Scan for the cell matching the given text and deliver its (x, y) coordinate at center. 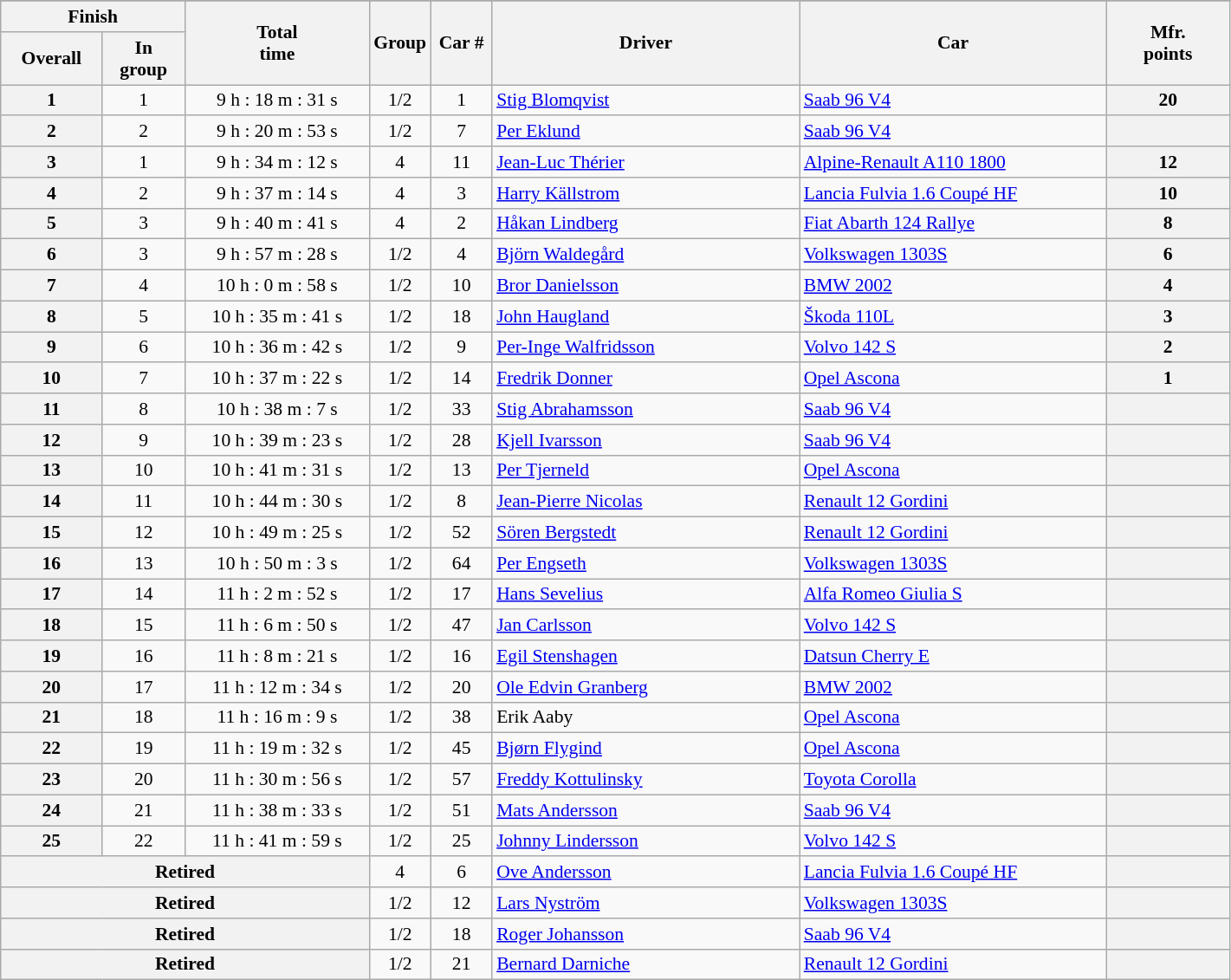
33 (461, 409)
Ole Edvin Granberg (646, 687)
11 h : 6 m : 50 s (277, 626)
Håkan Lindberg (646, 224)
45 (461, 749)
Ingroup (144, 59)
23 (52, 780)
11 h : 30 m : 56 s (277, 780)
38 (461, 717)
Sören Bergstedt (646, 533)
Škoda 110L (953, 316)
9 h : 18 m : 31 s (277, 101)
57 (461, 780)
10 h : 36 m : 42 s (277, 347)
Datsun Cherry E (953, 656)
10 h : 37 m : 22 s (277, 379)
10 h : 39 m : 23 s (277, 440)
Per-Inge Walfridsson (646, 347)
Fredrik Donner (646, 379)
Per Tjerneld (646, 471)
Finish (94, 16)
Stig Abrahamsson (646, 409)
Egil Stenshagen (646, 656)
9 h : 20 m : 53 s (277, 132)
9 h : 37 m : 14 s (277, 193)
Per Eklund (646, 132)
10 h : 50 m : 3 s (277, 563)
Stig Blomqvist (646, 101)
11 h : 2 m : 52 s (277, 594)
52 (461, 533)
Bror Danielsson (646, 286)
9 h : 40 m : 41 s (277, 224)
10 h : 41 m : 31 s (277, 471)
Kjell Ivarsson (646, 440)
11 h : 41 m : 59 s (277, 841)
Car # (461, 43)
Björn Waldegård (646, 255)
John Haugland (646, 316)
Alpine-Renault A110 1800 (953, 162)
Jean-Pierre Nicolas (646, 502)
Ove Andersson (646, 873)
Freddy Kottulinsky (646, 780)
11 h : 12 m : 34 s (277, 687)
Per Engseth (646, 563)
10 h : 35 m : 41 s (277, 316)
Fiat Abarth 124 Rallye (953, 224)
Car (953, 43)
Mfr.points (1168, 43)
Bjørn Flygind (646, 749)
64 (461, 563)
11 h : 16 m : 9 s (277, 717)
Jean-Luc Thérier (646, 162)
11 h : 19 m : 32 s (277, 749)
Jan Carlsson (646, 626)
Bernard Darniche (646, 964)
10 h : 49 m : 25 s (277, 533)
Overall (52, 59)
10 h : 0 m : 58 s (277, 286)
Alfa Romeo Giulia S (953, 594)
10 h : 44 m : 30 s (277, 502)
Totaltime (277, 43)
Johnny Lindersson (646, 841)
51 (461, 810)
10 h : 38 m : 7 s (277, 409)
47 (461, 626)
28 (461, 440)
Group (400, 43)
Roger Johansson (646, 934)
9 h : 34 m : 12 s (277, 162)
Toyota Corolla (953, 780)
Erik Aaby (646, 717)
11 h : 8 m : 21 s (277, 656)
Mats Andersson (646, 810)
Harry Källstrom (646, 193)
Hans Sevelius (646, 594)
9 h : 57 m : 28 s (277, 255)
Lars Nyström (646, 903)
24 (52, 810)
Driver (646, 43)
11 h : 38 m : 33 s (277, 810)
